Scan for the cell matching the given text and deliver its (X, Y) coordinate at center. 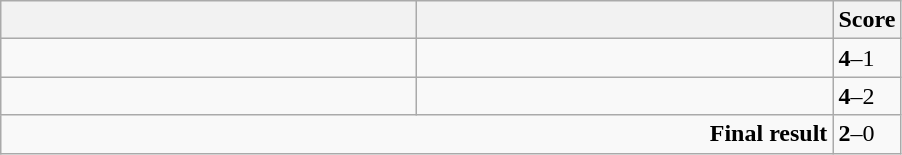
2–0 (867, 134)
Score (867, 20)
Final result (417, 134)
4–1 (867, 58)
4–2 (867, 96)
